Detect which cell encompasses the target text, then output its [x, y] center coordinate. 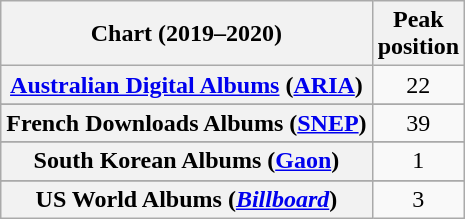
South Korean Albums (Gaon) [186, 161]
French Downloads Albums (SNEP) [186, 123]
1 [418, 161]
Chart (2019–2020) [186, 34]
22 [418, 85]
3 [418, 199]
39 [418, 123]
Australian Digital Albums (ARIA) [186, 85]
Peakposition [418, 34]
US World Albums (Billboard) [186, 199]
